Identify which cell holds the provided text, then report its [x, y] central coordinate. 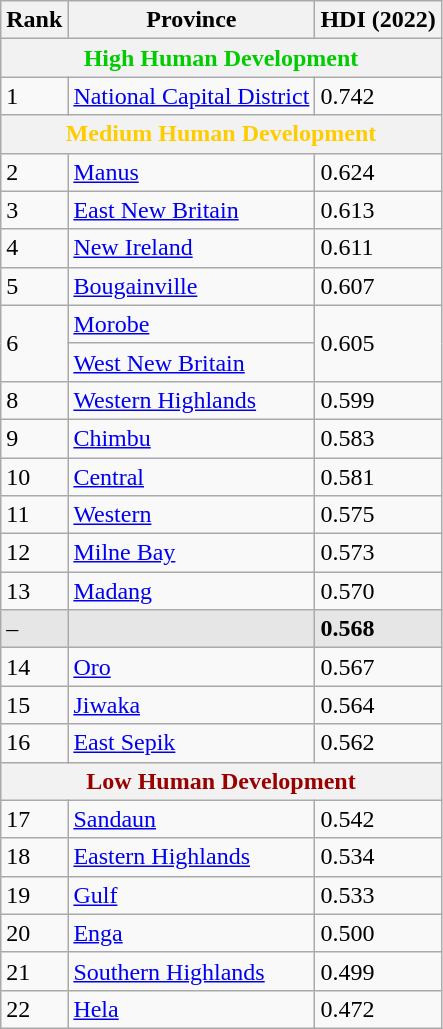
0.742 [378, 96]
2 [34, 172]
4 [34, 248]
Chimbu [192, 438]
Southern Highlands [192, 971]
19 [34, 895]
Bougainville [192, 286]
16 [34, 743]
5 [34, 286]
Milne Bay [192, 553]
9 [34, 438]
Sandaun [192, 819]
Central [192, 477]
Province [192, 20]
0.472 [378, 1009]
18 [34, 857]
Madang [192, 591]
Low Human Development [222, 781]
– [34, 629]
0.500 [378, 933]
0.499 [378, 971]
8 [34, 400]
Rank [34, 20]
Jiwaka [192, 705]
1 [34, 96]
15 [34, 705]
0.567 [378, 667]
Eastern Highlands [192, 857]
Western Highlands [192, 400]
0.611 [378, 248]
12 [34, 553]
0.570 [378, 591]
Manus [192, 172]
High Human Development [222, 58]
20 [34, 933]
National Capital District [192, 96]
0.533 [378, 895]
22 [34, 1009]
14 [34, 667]
0.573 [378, 553]
0.624 [378, 172]
HDI (2022) [378, 20]
3 [34, 210]
0.562 [378, 743]
0.568 [378, 629]
0.583 [378, 438]
0.607 [378, 286]
Oro [192, 667]
West New Britain [192, 362]
Morobe [192, 324]
0.605 [378, 343]
6 [34, 343]
East Sepik [192, 743]
Enga [192, 933]
10 [34, 477]
13 [34, 591]
0.542 [378, 819]
0.581 [378, 477]
Western [192, 515]
New Ireland [192, 248]
0.599 [378, 400]
Hela [192, 1009]
East New Britain [192, 210]
0.613 [378, 210]
0.575 [378, 515]
11 [34, 515]
0.564 [378, 705]
Medium Human Development [222, 134]
0.534 [378, 857]
Gulf [192, 895]
21 [34, 971]
17 [34, 819]
